Capture the cell that displays the provided text and extract its (X, Y) central coordinate. 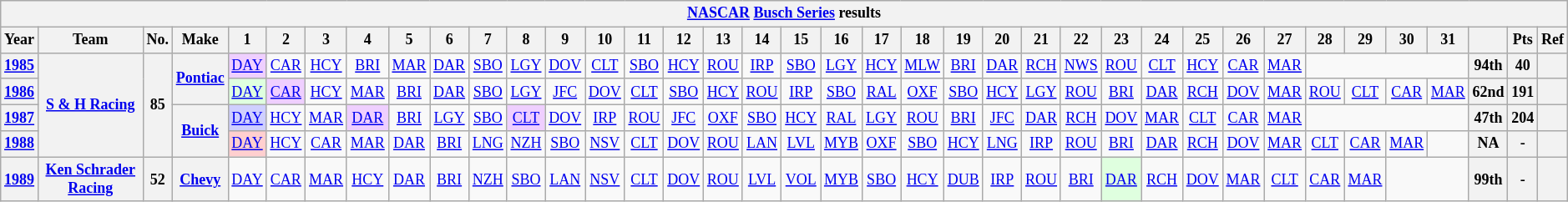
28 (1324, 40)
25 (1202, 40)
21 (1042, 40)
26 (1243, 40)
15 (802, 40)
47th (1488, 117)
DUB (964, 179)
11 (645, 40)
191 (1523, 92)
1988 (20, 144)
10 (604, 40)
Buick (200, 130)
5 (409, 40)
85 (157, 105)
8 (526, 40)
NA (1488, 144)
19 (964, 40)
24 (1162, 40)
1986 (20, 92)
VOL (802, 179)
1985 (20, 65)
Ref (1553, 40)
9 (565, 40)
99th (1488, 179)
3 (326, 40)
30 (1407, 40)
16 (842, 40)
52 (157, 179)
20 (1002, 40)
MLW (922, 65)
1 (247, 40)
27 (1285, 40)
Chevy (200, 179)
Team (90, 40)
29 (1365, 40)
S & H Racing (90, 105)
204 (1523, 117)
Make (200, 40)
2 (286, 40)
6 (449, 40)
Year (20, 40)
40 (1523, 65)
22 (1080, 40)
1987 (20, 117)
14 (761, 40)
7 (488, 40)
NWS (1080, 65)
62nd (1488, 92)
31 (1449, 40)
94th (1488, 65)
Pts (1523, 40)
Pontiac (200, 78)
1989 (20, 179)
Ken Schrader Racing (90, 179)
4 (367, 40)
13 (723, 40)
12 (684, 40)
17 (882, 40)
No. (157, 40)
18 (922, 40)
23 (1121, 40)
NASCAR Busch Series results (784, 13)
